Pinpoint the cell where the given text exists, returning its (x, y) midpoint coordinate. 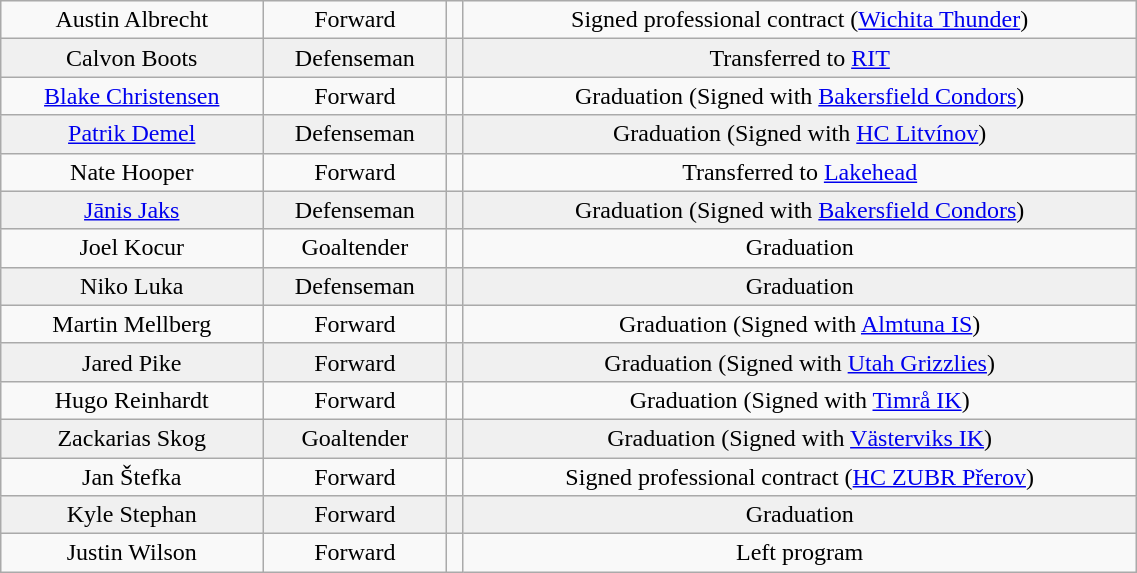
Blake Christensen (132, 96)
Graduation (Signed with Almtuna IS) (799, 324)
Patrik Demel (132, 134)
Graduation (Signed with Utah Grizzlies) (799, 362)
Calvon Boots (132, 58)
Martin Mellberg (132, 324)
Transferred to Lakehead (799, 172)
Zackarias Skog (132, 438)
Jānis Jaks (132, 210)
Niko Luka (132, 286)
Graduation (Signed with Västerviks IK) (799, 438)
Transferred to RIT (799, 58)
Hugo Reinhardt (132, 400)
Joel Kocur (132, 248)
Left program (799, 553)
Signed professional contract (HC ZUBR Přerov) (799, 477)
Nate Hooper (132, 172)
Austin Albrecht (132, 20)
Jared Pike (132, 362)
Graduation (Signed with Timrå IK) (799, 400)
Jan Štefka (132, 477)
Signed professional contract (Wichita Thunder) (799, 20)
Graduation (Signed with HC Litvínov) (799, 134)
Kyle Stephan (132, 515)
Justin Wilson (132, 553)
